Extract the (X, Y) coordinate from the center of the cell holding the provided text.  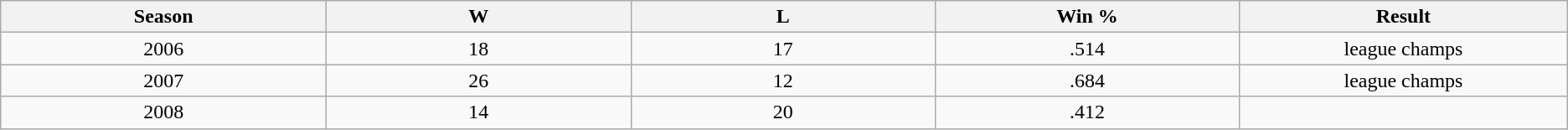
.514 (1087, 49)
.412 (1087, 112)
2006 (164, 49)
Season (164, 17)
Result (1404, 17)
2008 (164, 112)
W (479, 17)
L (782, 17)
.684 (1087, 81)
14 (479, 112)
26 (479, 81)
Win % (1087, 17)
18 (479, 49)
12 (782, 81)
2007 (164, 81)
17 (782, 49)
20 (782, 112)
